Detect which cell encompasses the target text, then output its (X, Y) center coordinate. 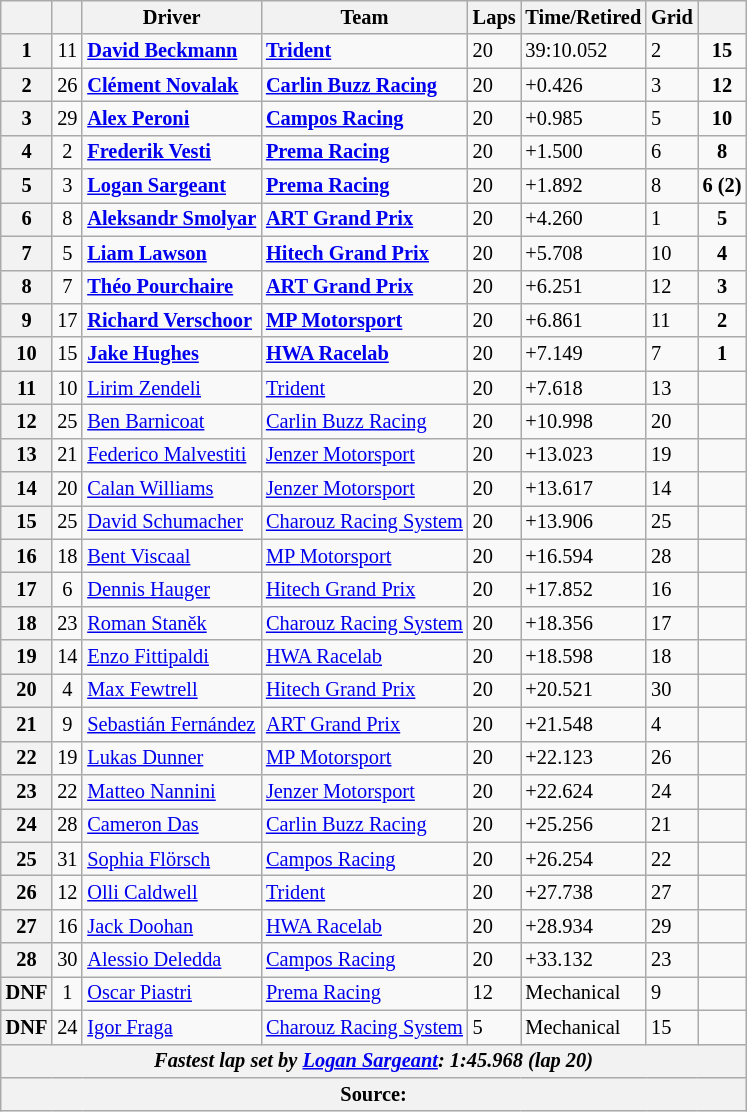
+16.594 (584, 556)
Richard Verschoor (172, 320)
Max Fewtrell (172, 690)
+10.998 (584, 421)
Igor Fraga (172, 1027)
Bent Viscaal (172, 556)
Roman Staněk (172, 623)
+20.521 (584, 690)
Clément Novalak (172, 85)
+27.738 (584, 892)
+5.708 (584, 253)
Logan Sargeant (172, 186)
+21.548 (584, 724)
Federico Malvestiti (172, 455)
+7.149 (584, 354)
Frederik Vesti (172, 152)
Matteo Nannini (172, 791)
6 (2) (722, 186)
Source: (374, 1094)
+7.618 (584, 388)
Sophia Flörsch (172, 859)
+13.906 (584, 522)
31 (67, 859)
+6.861 (584, 320)
Théo Pourchaire (172, 287)
Team (364, 17)
Aleksandr Smolyar (172, 219)
+22.123 (584, 758)
+26.254 (584, 859)
+13.617 (584, 489)
+0.985 (584, 118)
+13.023 (584, 455)
+22.624 (584, 791)
+6.251 (584, 287)
Alex Peroni (172, 118)
Alessio Deledda (172, 960)
Lirim Zendeli (172, 388)
Enzo Fittipaldi (172, 657)
Liam Lawson (172, 253)
Ben Barnicoat (172, 421)
Sebastián Fernández (172, 724)
Oscar Piastri (172, 993)
Time/Retired (584, 17)
+17.852 (584, 589)
+1.892 (584, 186)
Jack Doohan (172, 926)
Laps (494, 17)
Jake Hughes (172, 354)
+28.934 (584, 926)
David Beckmann (172, 51)
+18.598 (584, 657)
+4.260 (584, 219)
+1.500 (584, 152)
Grid (672, 17)
+18.356 (584, 623)
+0.426 (584, 85)
Lukas Dunner (172, 758)
David Schumacher (172, 522)
Fastest lap set by Logan Sargeant: 1:45.968 (lap 20) (374, 1061)
Cameron Das (172, 825)
+33.132 (584, 960)
Olli Caldwell (172, 892)
Calan Williams (172, 489)
Driver (172, 17)
+25.256 (584, 825)
39:10.052 (584, 51)
Dennis Hauger (172, 589)
